Pinpoint the cell where the given text exists, returning its [X, Y] midpoint coordinate. 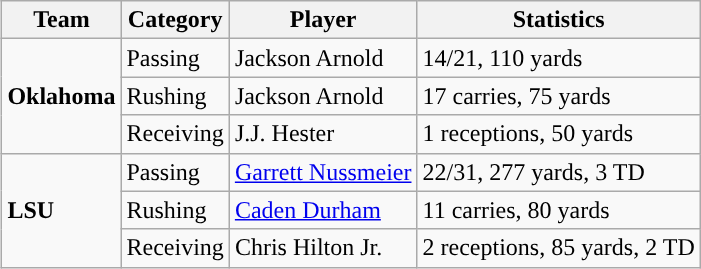
Caden Durham [323, 210]
Statistics [558, 20]
Player [323, 20]
Garrett Nussmeier [323, 172]
LSU [62, 210]
14/21, 110 yards [558, 58]
Chris Hilton Jr. [323, 248]
Category [175, 20]
J.J. Hester [323, 134]
1 receptions, 50 yards [558, 134]
Team [62, 20]
22/31, 277 yards, 3 TD [558, 172]
Oklahoma [62, 96]
17 carries, 75 yards [558, 96]
2 receptions, 85 yards, 2 TD [558, 248]
11 carries, 80 yards [558, 210]
